For the text-containing cell, return its midpoint in (x, y) coordinate format. 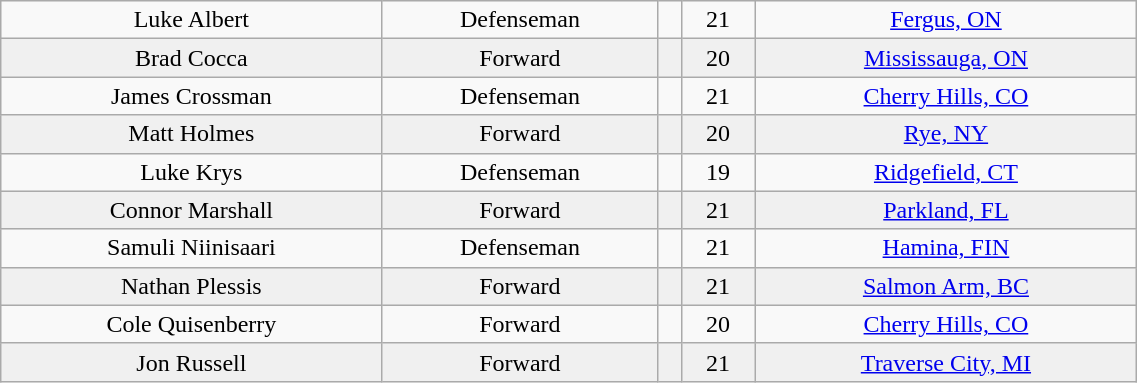
Ridgefield, CT (946, 172)
Fergus, ON (946, 20)
Salmon Arm, BC (946, 286)
Jon Russell (192, 362)
James Crossman (192, 96)
Traverse City, MI (946, 362)
Luke Albert (192, 20)
19 (718, 172)
Nathan Plessis (192, 286)
Matt Holmes (192, 134)
Luke Krys (192, 172)
Samuli Niinisaari (192, 248)
Hamina, FIN (946, 248)
Connor Marshall (192, 210)
Parkland, FL (946, 210)
Cole Quisenberry (192, 324)
Rye, NY (946, 134)
Brad Cocca (192, 58)
Mississauga, ON (946, 58)
